Detect which cell encompasses the target text, then output its [X, Y] center coordinate. 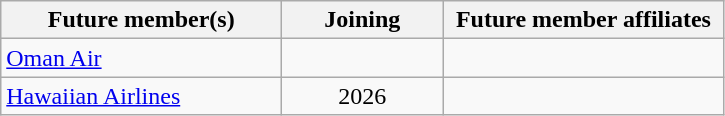
Future member(s) [142, 20]
Hawaiian Airlines [142, 96]
Oman Air [142, 58]
2026 [362, 96]
Joining [362, 20]
Future member affiliates [584, 20]
